Identify which cell holds the provided text, then report its [X, Y] central coordinate. 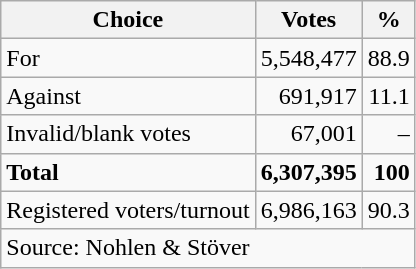
Source: Nohlen & Stöver [208, 248]
Against [128, 96]
– [388, 134]
% [388, 20]
88.9 [388, 58]
Registered voters/turnout [128, 210]
For [128, 58]
Choice [128, 20]
90.3 [388, 210]
Total [128, 172]
67,001 [308, 134]
6,307,395 [308, 172]
Votes [308, 20]
100 [388, 172]
6,986,163 [308, 210]
11.1 [388, 96]
5,548,477 [308, 58]
691,917 [308, 96]
Invalid/blank votes [128, 134]
